Output the (X, Y) coordinate of the center of the cell containing the given text.  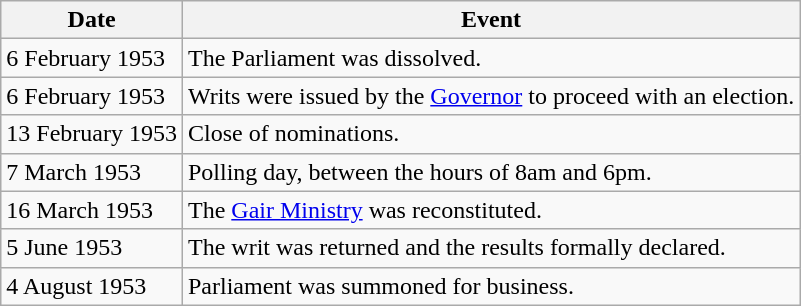
Polling day, between the hours of 8am and 6pm. (490, 172)
Writs were issued by the Governor to proceed with an election. (490, 96)
16 March 1953 (92, 210)
13 February 1953 (92, 134)
Date (92, 20)
The Gair Ministry was reconstituted. (490, 210)
Close of nominations. (490, 134)
7 March 1953 (92, 172)
Event (490, 20)
The Parliament was dissolved. (490, 58)
The writ was returned and the results formally declared. (490, 248)
4 August 1953 (92, 286)
Parliament was summoned for business. (490, 286)
5 June 1953 (92, 248)
